Extract the (x, y) coordinate from the center of the cell holding the provided text.  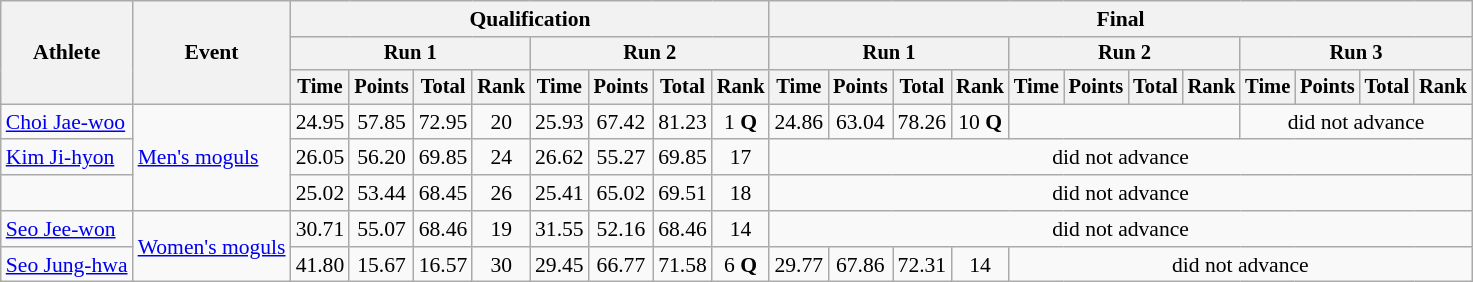
Qualification (530, 19)
81.23 (682, 122)
25.41 (560, 193)
Choi Jae-woo (67, 122)
19 (501, 229)
14 (741, 229)
63.04 (860, 122)
24.86 (798, 122)
Final (1120, 19)
31.55 (560, 229)
67.42 (621, 122)
1 Q (741, 122)
26 (501, 193)
55.07 (381, 229)
20 (501, 122)
25.93 (560, 122)
Run 3 (1356, 54)
30.71 (320, 229)
57.85 (381, 122)
65.02 (621, 193)
53.44 (381, 193)
72.95 (444, 122)
78.26 (922, 122)
52.16 (621, 229)
Athlete (67, 52)
26.62 (560, 158)
10 Q (980, 122)
56.20 (381, 158)
Men's moguls (212, 158)
24 (501, 158)
24.95 (320, 122)
Women's moguls (212, 246)
Seo Jee-won (67, 229)
69.51 (682, 193)
25.02 (320, 193)
18 (741, 193)
17 (741, 158)
26.05 (320, 158)
Kim Ji-hyon (67, 158)
55.27 (621, 158)
68.45 (444, 193)
Event (212, 52)
